Output the (x, y) coordinate of the center of the cell containing the given text.  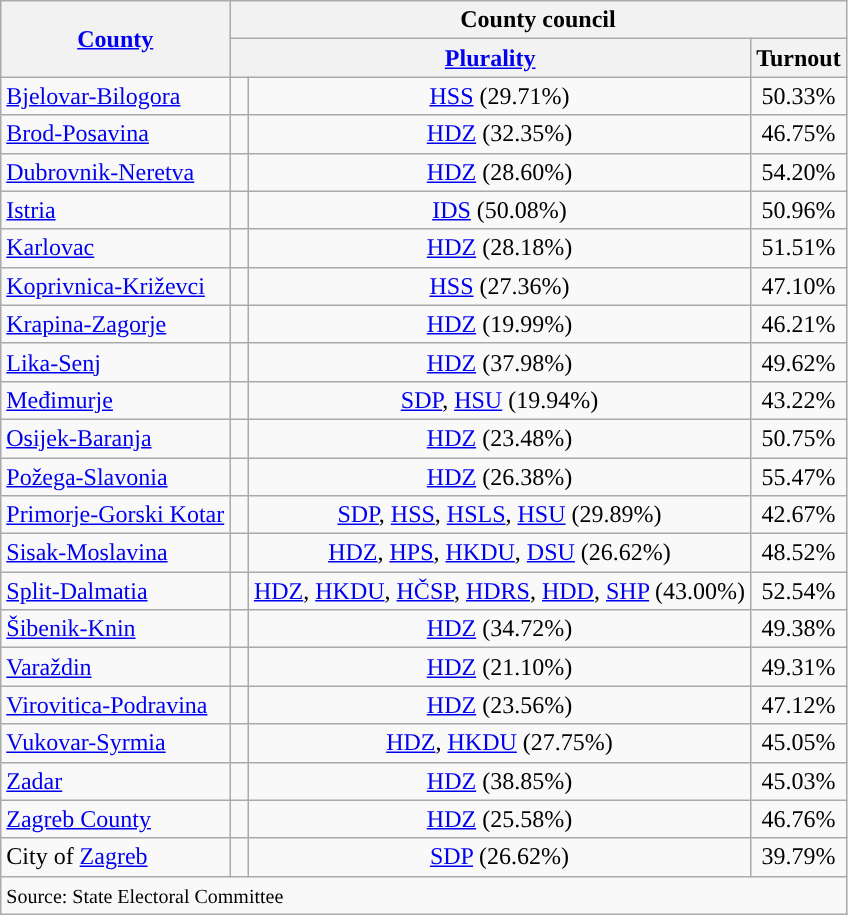
HSS (29.71%) (499, 96)
City of Zagreb (116, 857)
HSS (27.36%) (499, 286)
Koprivnica-Križevci (116, 286)
Virovitica-Podravina (116, 705)
50.75% (799, 438)
Plurality (490, 58)
Krapina-Zagorje (116, 324)
HDZ (25.58%) (499, 819)
54.20% (799, 172)
HDZ (34.72%) (499, 629)
IDS (50.08%) (499, 210)
SDP (26.62%) (499, 857)
Dubrovnik-Neretva (116, 172)
Međimurje (116, 400)
SDP, HSS, HSLS, HSU (29.89%) (499, 515)
43.22% (799, 400)
Source: State Electoral Committee (424, 895)
46.76% (799, 819)
Karlovac (116, 248)
Zadar (116, 781)
Požega-Slavonia (116, 477)
HDZ (19.99%) (499, 324)
50.96% (799, 210)
49.31% (799, 667)
46.21% (799, 324)
HDZ, HKDU, HČSP, HDRS, HDD, SHP (43.00%) (499, 591)
HDZ, HKDU (27.75%) (499, 743)
46.75% (799, 134)
County council (538, 20)
Sisak-Moslavina (116, 553)
42.67% (799, 515)
47.10% (799, 286)
Vukovar-Syrmia (116, 743)
Primorje-Gorski Kotar (116, 515)
Split-Dalmatia (116, 591)
HDZ (28.60%) (499, 172)
HDZ (37.98%) (499, 362)
50.33% (799, 96)
HDZ (21.10%) (499, 667)
Bjelovar-Bilogora (116, 96)
49.62% (799, 362)
Varaždin (116, 667)
Šibenik-Knin (116, 629)
52.54% (799, 591)
HDZ, HPS, HKDU, DSU (26.62%) (499, 553)
39.79% (799, 857)
HDZ (38.85%) (499, 781)
Istria (116, 210)
Brod-Posavina (116, 134)
45.03% (799, 781)
HDZ (26.38%) (499, 477)
Turnout (799, 58)
48.52% (799, 553)
Osijek-Baranja (116, 438)
County (116, 39)
HDZ (23.56%) (499, 705)
HDZ (32.35%) (499, 134)
51.51% (799, 248)
HDZ (28.18%) (499, 248)
49.38% (799, 629)
47.12% (799, 705)
Zagreb County (116, 819)
SDP, HSU (19.94%) (499, 400)
Lika-Senj (116, 362)
55.47% (799, 477)
HDZ (23.48%) (499, 438)
45.05% (799, 743)
